Pinpoint the cell where the given text exists, returning its [X, Y] midpoint coordinate. 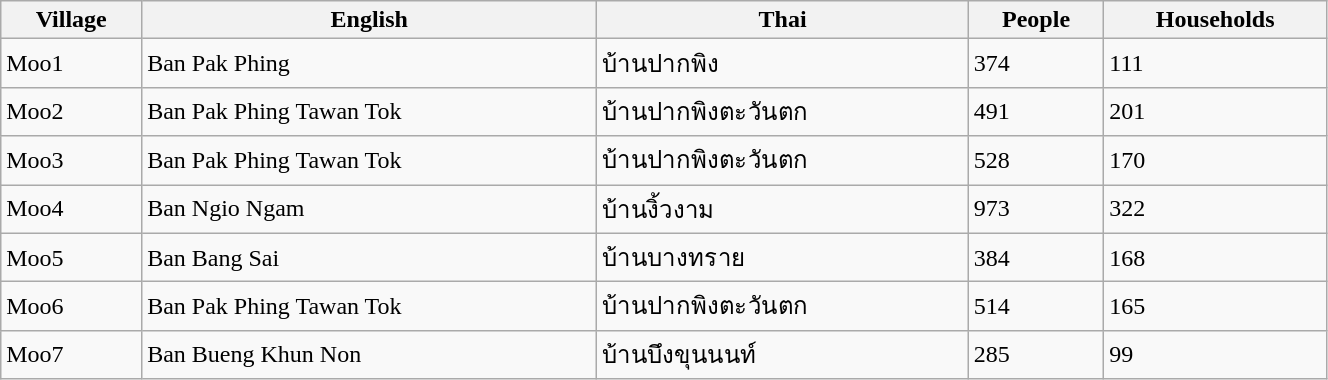
Moo3 [72, 160]
514 [1036, 306]
285 [1036, 354]
111 [1216, 64]
บ้านปากพิง [782, 64]
170 [1216, 160]
973 [1036, 208]
Ban Bueng Khun Non [370, 354]
Ban Ngio Ngam [370, 208]
Ban Bang Sai [370, 258]
English [370, 20]
Moo1 [72, 64]
บ้านบางทราย [782, 258]
Households [1216, 20]
บ้านงิ้วงาม [782, 208]
Ban Pak Phing [370, 64]
165 [1216, 306]
Moo6 [72, 306]
บ้านบึงขุนนนท์ [782, 354]
Moo5 [72, 258]
201 [1216, 112]
374 [1036, 64]
168 [1216, 258]
322 [1216, 208]
Moo4 [72, 208]
528 [1036, 160]
Thai [782, 20]
384 [1036, 258]
Moo2 [72, 112]
99 [1216, 354]
491 [1036, 112]
Village [72, 20]
Moo7 [72, 354]
People [1036, 20]
